Pinpoint the cell where the given text exists, returning its (x, y) midpoint coordinate. 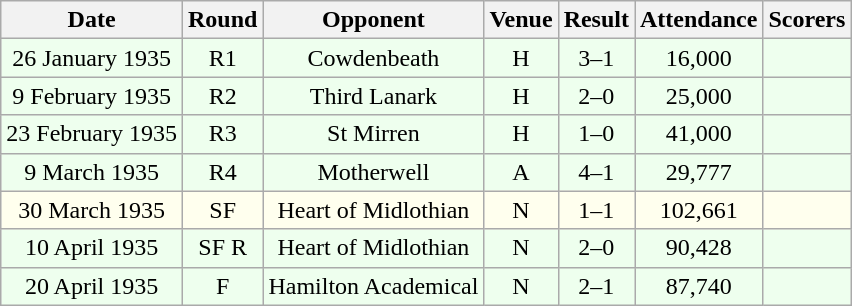
Result (596, 20)
90,428 (698, 248)
R1 (222, 58)
1–1 (596, 210)
Hamilton Academical (374, 286)
Motherwell (374, 172)
R3 (222, 134)
4–1 (596, 172)
26 January 1935 (92, 58)
F (222, 286)
A (521, 172)
SF R (222, 248)
R2 (222, 96)
SF (222, 210)
Scorers (807, 20)
St Mirren (374, 134)
20 April 1935 (92, 286)
16,000 (698, 58)
1–0 (596, 134)
Third Lanark (374, 96)
102,661 (698, 210)
9 March 1935 (92, 172)
Date (92, 20)
87,740 (698, 286)
Opponent (374, 20)
41,000 (698, 134)
23 February 1935 (92, 134)
25,000 (698, 96)
30 March 1935 (92, 210)
10 April 1935 (92, 248)
Round (222, 20)
R4 (222, 172)
Attendance (698, 20)
29,777 (698, 172)
Venue (521, 20)
2–1 (596, 286)
Cowdenbeath (374, 58)
3–1 (596, 58)
9 February 1935 (92, 96)
